Search for the cell housing the specified text and yield its [X, Y] center coordinate. 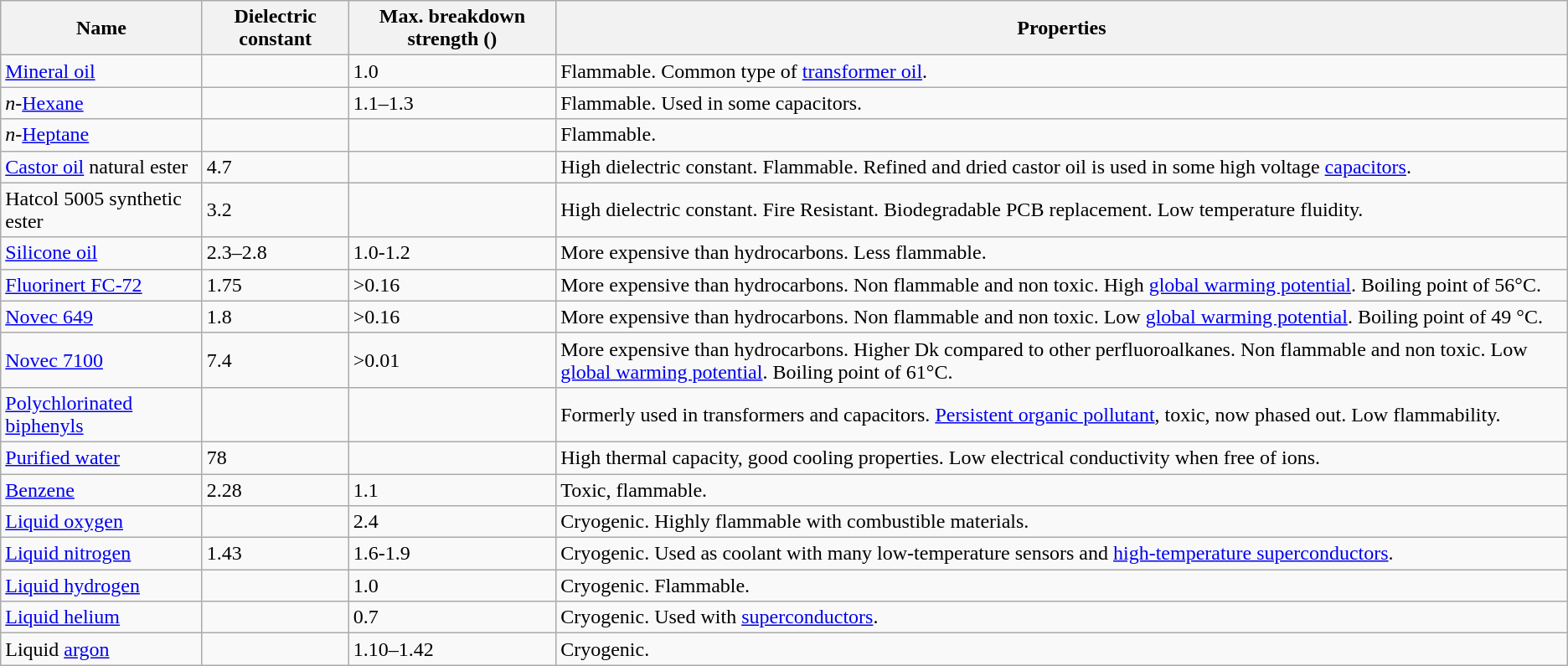
Cryogenic. Flammable. [1062, 586]
Purified water [101, 457]
Toxic, flammable. [1062, 490]
Flammable. Common type of transformer oil. [1062, 71]
7.4 [275, 360]
Flammable. [1062, 135]
Benzene [101, 490]
High dielectric constant. Flammable. Refined and dried castor oil is used in some high voltage capacitors. [1062, 167]
More expensive than hydrocarbons. Non flammable and non toxic. High global warming potential. Boiling point of 56°C. [1062, 285]
Cryogenic. [1062, 649]
4.7 [275, 167]
78 [275, 457]
Castor oil natural ester [101, 167]
Novec 649 [101, 317]
More expensive than hydrocarbons. Non flammable and non toxic. Low global warming potential. Boiling point of 49 °C. [1062, 317]
Cryogenic. Used with superconductors. [1062, 617]
Liquid helium [101, 617]
1.75 [275, 285]
Polychlorinated biphenyls [101, 414]
Liquid oxygen [101, 522]
3.2 [275, 209]
0.7 [452, 617]
n-Heptane [101, 135]
Flammable. Used in some capacitors. [1062, 103]
Name [101, 28]
High dielectric constant. Fire Resistant. Biodegradable PCB replacement. Low temperature fluidity. [1062, 209]
Liquid nitrogen [101, 554]
Liquid hydrogen [101, 586]
Hatcol 5005 synthetic ester [101, 209]
High thermal capacity, good cooling properties. Low electrical conductivity when free of ions. [1062, 457]
2.4 [452, 522]
1.8 [275, 317]
Cryogenic. Highly flammable with combustible materials. [1062, 522]
Cryogenic. Used as coolant with many low-temperature sensors and high-temperature superconductors. [1062, 554]
Liquid argon [101, 649]
Silicone oil [101, 253]
Properties [1062, 28]
1.6-1.9 [452, 554]
Novec 7100 [101, 360]
2.28 [275, 490]
1.43 [275, 554]
n-Hexane [101, 103]
Formerly used in transformers and capacitors. Persistent organic pollutant, toxic, now phased out. Low flammability. [1062, 414]
Max. breakdown strength () [452, 28]
1.1 [452, 490]
More expensive than hydrocarbons. Less flammable. [1062, 253]
Fluorinert FC-72 [101, 285]
1.0-1.2 [452, 253]
2.3–2.8 [275, 253]
1.1–1.3 [452, 103]
>0.01 [452, 360]
Mineral oil [101, 71]
Dielectric constant [275, 28]
1.10–1.42 [452, 649]
